Output the [x, y] coordinate of the center of the cell containing the given text.  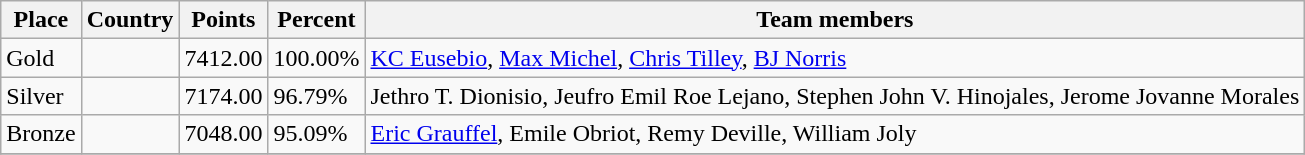
95.09% [316, 134]
Country [130, 20]
Place [41, 20]
Points [224, 20]
Jethro T. Dionisio, Jeufro Emil Roe Lejano, Stephen John V. Hinojales, Jerome Jovanne Morales [835, 96]
Team members [835, 20]
Gold [41, 58]
Eric Grauffel, Emile Obriot, Remy Deville, William Joly [835, 134]
7048.00 [224, 134]
Silver [41, 96]
96.79% [316, 96]
Bronze [41, 134]
KC Eusebio, Max Michel, Chris Tilley, BJ Norris [835, 58]
7174.00 [224, 96]
100.00% [316, 58]
Percent [316, 20]
7412.00 [224, 58]
